Return [X, Y] of the center of cell containing provided text 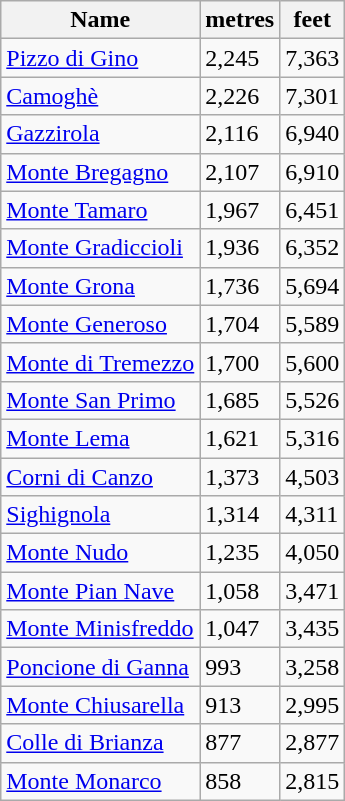
1,314 [240, 515]
1,967 [240, 210]
2,815 [312, 781]
Corni di Canzo [100, 477]
7,363 [312, 58]
Monte Pian Nave [100, 591]
Monte Nudo [100, 553]
Monte Generoso [100, 324]
6,910 [312, 172]
7,301 [312, 96]
5,600 [312, 362]
6,451 [312, 210]
Monte Lema [100, 438]
feet [312, 20]
993 [240, 667]
metres [240, 20]
5,316 [312, 438]
1,058 [240, 591]
1,373 [240, 477]
3,471 [312, 591]
Pizzo di Gino [100, 58]
Monte Grona [100, 286]
Monte Monarco [100, 781]
4,503 [312, 477]
5,589 [312, 324]
1,235 [240, 553]
Sighignola [100, 515]
2,116 [240, 134]
Monte di Tremezzo [100, 362]
Monte Chiusarella [100, 705]
2,995 [312, 705]
1,685 [240, 400]
1,700 [240, 362]
4,050 [312, 553]
Monte San Primo [100, 400]
858 [240, 781]
Camoghè [100, 96]
Poncione di Ganna [100, 667]
2,107 [240, 172]
3,258 [312, 667]
1,736 [240, 286]
1,047 [240, 629]
3,435 [312, 629]
4,311 [312, 515]
5,526 [312, 400]
Monte Gradiccioli [100, 248]
2,877 [312, 743]
1,621 [240, 438]
913 [240, 705]
Monte Tamaro [100, 210]
6,940 [312, 134]
1,936 [240, 248]
Name [100, 20]
Colle di Brianza [100, 743]
877 [240, 743]
Monte Minisfreddo [100, 629]
2,226 [240, 96]
Gazzirola [100, 134]
1,704 [240, 324]
Monte Bregagno [100, 172]
2,245 [240, 58]
5,694 [312, 286]
6,352 [312, 248]
